For the text-containing cell, return its midpoint in (x, y) coordinate format. 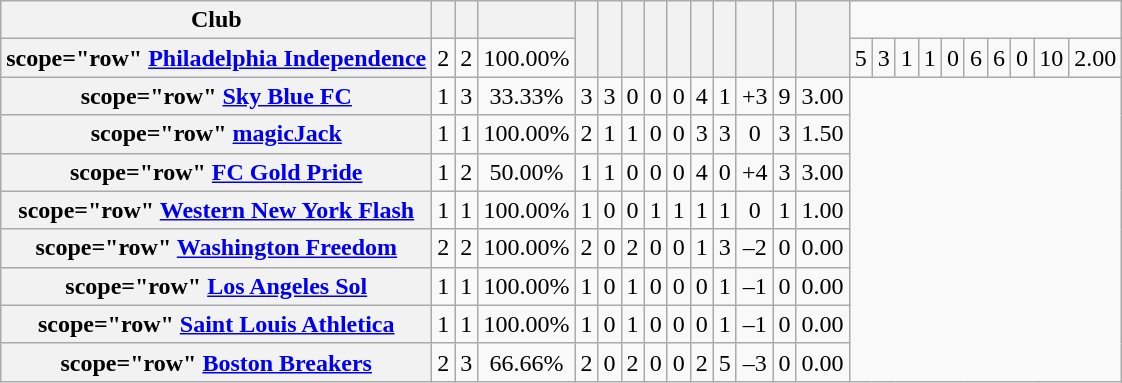
10 (1052, 58)
scope="row" FC Gold Pride (216, 172)
scope="row" magicJack (216, 134)
1.00 (822, 210)
scope="row" Los Angeles Sol (216, 286)
Club (216, 20)
scope="row" Western New York Flash (216, 210)
1.50 (822, 134)
scope="row" Saint Louis Athletica (216, 324)
scope="row" Washington Freedom (216, 248)
+4 (754, 172)
scope="row" Boston Breakers (216, 362)
66.66% (526, 362)
scope="row" Sky Blue FC (216, 96)
50.00% (526, 172)
–2 (754, 248)
33.33% (526, 96)
2.00 (1096, 58)
scope="row" Philadelphia Independence (216, 58)
9 (784, 96)
+3 (754, 96)
–3 (754, 362)
